Find where the given text appears and provide that cell's center as [x, y] coordinate. 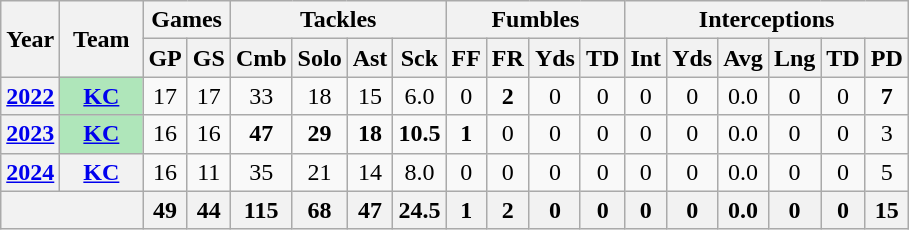
11 [208, 172]
Avg [744, 58]
21 [320, 172]
6.0 [420, 96]
2024 [30, 172]
5 [886, 172]
68 [320, 210]
Year [30, 39]
2023 [30, 134]
Solo [320, 58]
2022 [30, 96]
8.0 [420, 172]
FF [466, 58]
7 [886, 96]
115 [261, 210]
14 [370, 172]
Cmb [261, 58]
24.5 [420, 210]
Sck [420, 58]
33 [261, 96]
10.5 [420, 134]
Int [646, 58]
49 [165, 210]
PD [886, 58]
FR [508, 58]
Lng [794, 58]
GS [208, 58]
3 [886, 134]
Team [102, 39]
44 [208, 210]
Interceptions [766, 20]
Tackles [338, 20]
Fumbles [536, 20]
Ast [370, 58]
35 [261, 172]
GP [165, 58]
29 [320, 134]
Games [186, 20]
